Locate the cell with the specified text and output its (x, y) center coordinate. 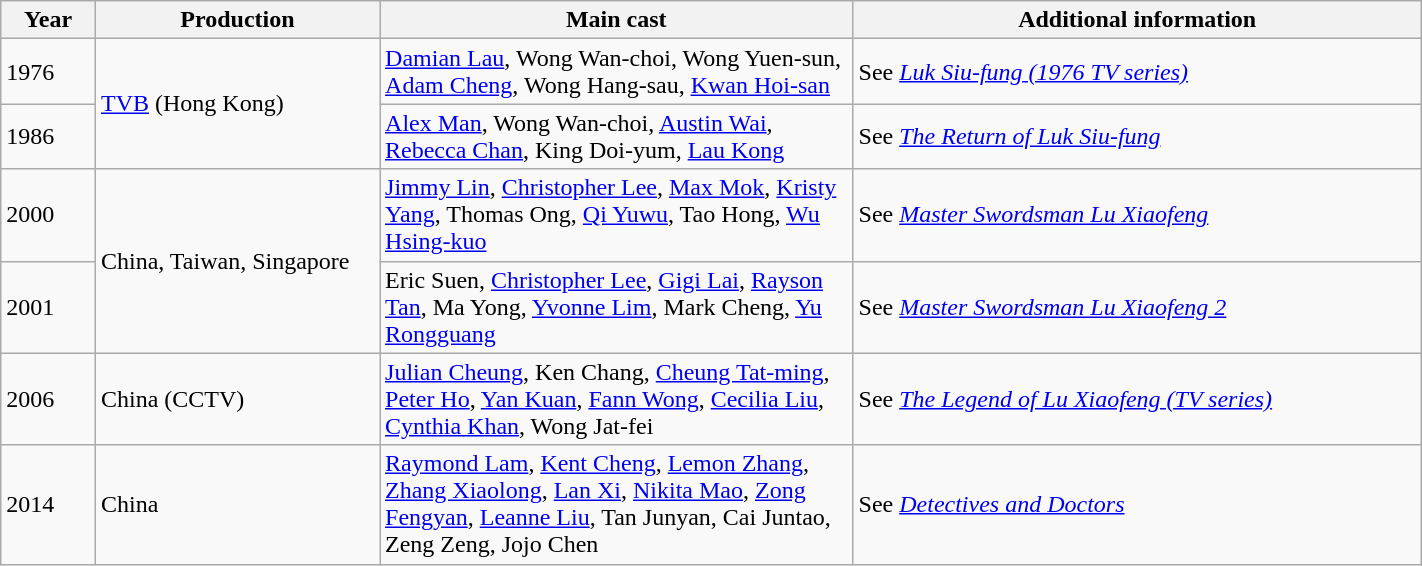
See Master Swordsman Lu Xiaofeng (1137, 215)
2000 (48, 215)
Eric Suen, Christopher Lee, Gigi Lai, Rayson Tan, Ma Yong, Yvonne Lim, Mark Cheng, Yu Rongguang (617, 307)
Main cast (617, 20)
Alex Man, Wong Wan-choi, Austin Wai, Rebecca Chan, King Doi-yum, Lau Kong (617, 136)
China (237, 504)
China (CCTV) (237, 399)
1986 (48, 136)
Additional information (1137, 20)
See Luk Siu-fung (1976 TV series) (1137, 72)
Raymond Lam, Kent Cheng, Lemon Zhang, Zhang Xiaolong, Lan Xi, Nikita Mao, Zong Fengyan, Leanne Liu, Tan Junyan, Cai Juntao, Zeng Zeng, Jojo Chen (617, 504)
See Detectives and Doctors (1137, 504)
2001 (48, 307)
Production (237, 20)
Julian Cheung, Ken Chang, Cheung Tat-ming, Peter Ho, Yan Kuan, Fann Wong, Cecilia Liu, Cynthia Khan, Wong Jat-fei (617, 399)
2014 (48, 504)
Jimmy Lin, Christopher Lee, Max Mok, Kristy Yang, Thomas Ong, Qi Yuwu, Tao Hong, Wu Hsing-kuo (617, 215)
Damian Lau, Wong Wan-choi, Wong Yuen-sun, Adam Cheng, Wong Hang-sau, Kwan Hoi-san (617, 72)
See The Legend of Lu Xiaofeng (TV series) (1137, 399)
2006 (48, 399)
Year (48, 20)
See The Return of Luk Siu-fung (1137, 136)
TVB (Hong Kong) (237, 104)
China, Taiwan, Singapore (237, 261)
1976 (48, 72)
See Master Swordsman Lu Xiaofeng 2 (1137, 307)
